Provide the (X, Y) coordinate of the cell's center where the given text is located.  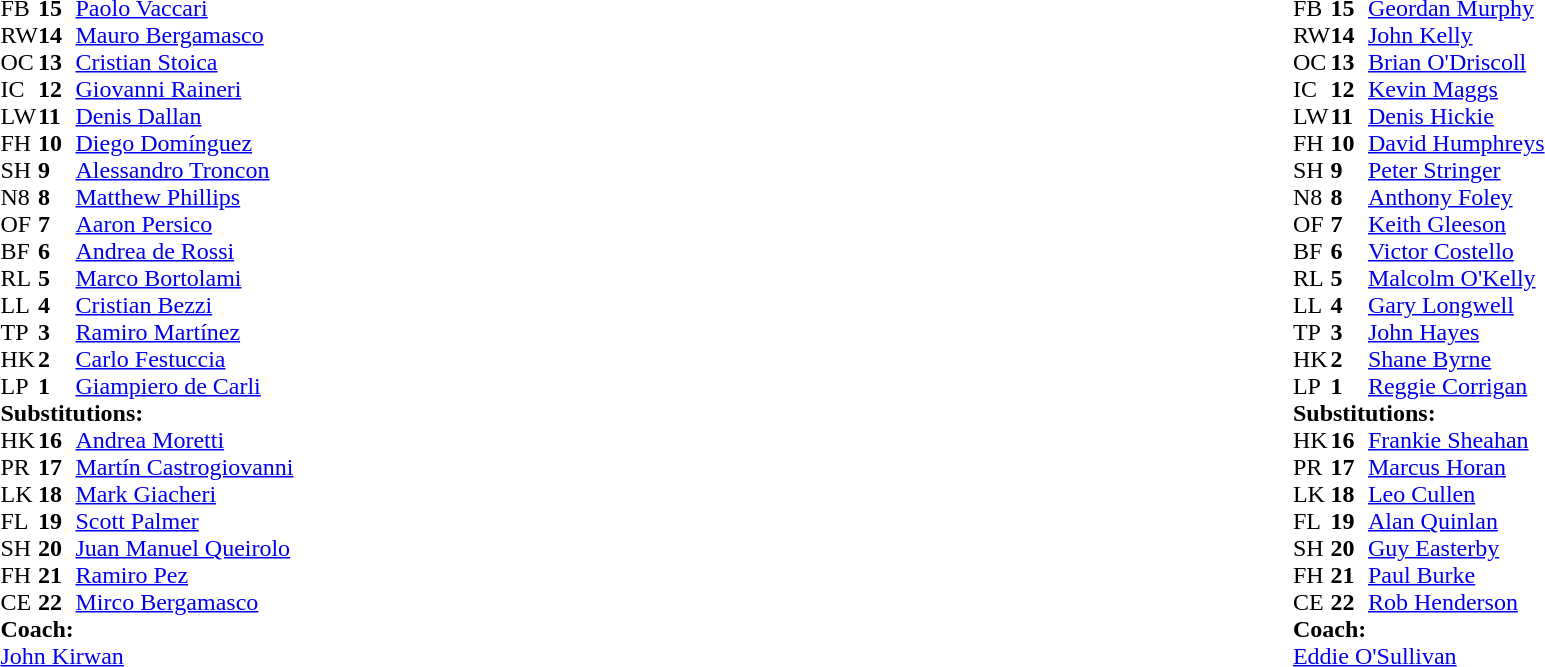
Mark Giacheri (185, 494)
Frankie Sheahan (1456, 440)
Cristian Bezzi (185, 306)
Alan Quinlan (1456, 522)
David Humphreys (1456, 144)
Scott Palmer (185, 522)
Kevin Maggs (1456, 90)
Martín Castrogiovanni (185, 468)
Matthew Phillips (185, 198)
Anthony Foley (1456, 198)
Cristian Stoica (185, 62)
Andrea de Rossi (185, 252)
Malcolm O'Kelly (1456, 278)
Ramiro Pez (185, 576)
Mauro Bergamasco (185, 36)
Rob Henderson (1456, 602)
Keith Gleeson (1456, 224)
Marcus Horan (1456, 468)
Juan Manuel Queirolo (185, 548)
Victor Costello (1456, 252)
John Hayes (1456, 332)
Andrea Moretti (185, 440)
Denis Hickie (1456, 116)
John Kelly (1456, 36)
Giampiero de Carli (185, 386)
Gary Longwell (1456, 306)
Leo Cullen (1456, 494)
Ramiro Martínez (185, 332)
Guy Easterby (1456, 548)
Reggie Corrigan (1456, 386)
Carlo Festuccia (185, 360)
Denis Dallan (185, 116)
Mirco Bergamasco (185, 602)
Brian O'Driscoll (1456, 62)
Diego Domínguez (185, 144)
Giovanni Raineri (185, 90)
Peter Stringer (1456, 170)
Aaron Persico (185, 224)
Shane Byrne (1456, 360)
Paul Burke (1456, 576)
Marco Bortolami (185, 278)
Alessandro Troncon (185, 170)
